Return the (X, Y) coordinate for the center point of the cell that contains the specified text.  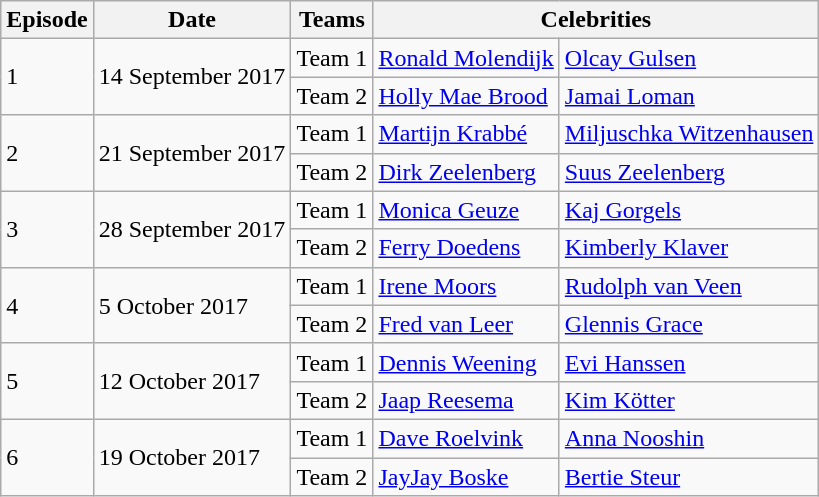
Kaj Gorgels (689, 210)
Dennis Weening (466, 362)
1 (47, 77)
Glennis Grace (689, 324)
Celebrities (596, 20)
JayJay Boske (466, 477)
Ronald Molendijk (466, 58)
Episode (47, 20)
28 September 2017 (192, 229)
Martijn Krabbé (466, 134)
Bertie Steur (689, 477)
Monica Geuze (466, 210)
Kimberly Klaver (689, 248)
Holly Mae Brood (466, 96)
Date (192, 20)
Dave Roelvink (466, 438)
12 October 2017 (192, 381)
21 September 2017 (192, 153)
Kim Kötter (689, 400)
Jaap Reesema (466, 400)
Miljuschka Witzenhausen (689, 134)
Olcay Gulsen (689, 58)
4 (47, 305)
19 October 2017 (192, 457)
6 (47, 457)
Anna Nooshin (689, 438)
Irene Moors (466, 286)
14 September 2017 (192, 77)
Evi Hanssen (689, 362)
3 (47, 229)
Fred van Leer (466, 324)
2 (47, 153)
Jamai Loman (689, 96)
5 (47, 381)
Dirk Zeelenberg (466, 172)
Teams (332, 20)
Ferry Doedens (466, 248)
5 October 2017 (192, 305)
Rudolph van Veen (689, 286)
Suus Zeelenberg (689, 172)
